Capture the cell that displays the provided text and extract its (X, Y) central coordinate. 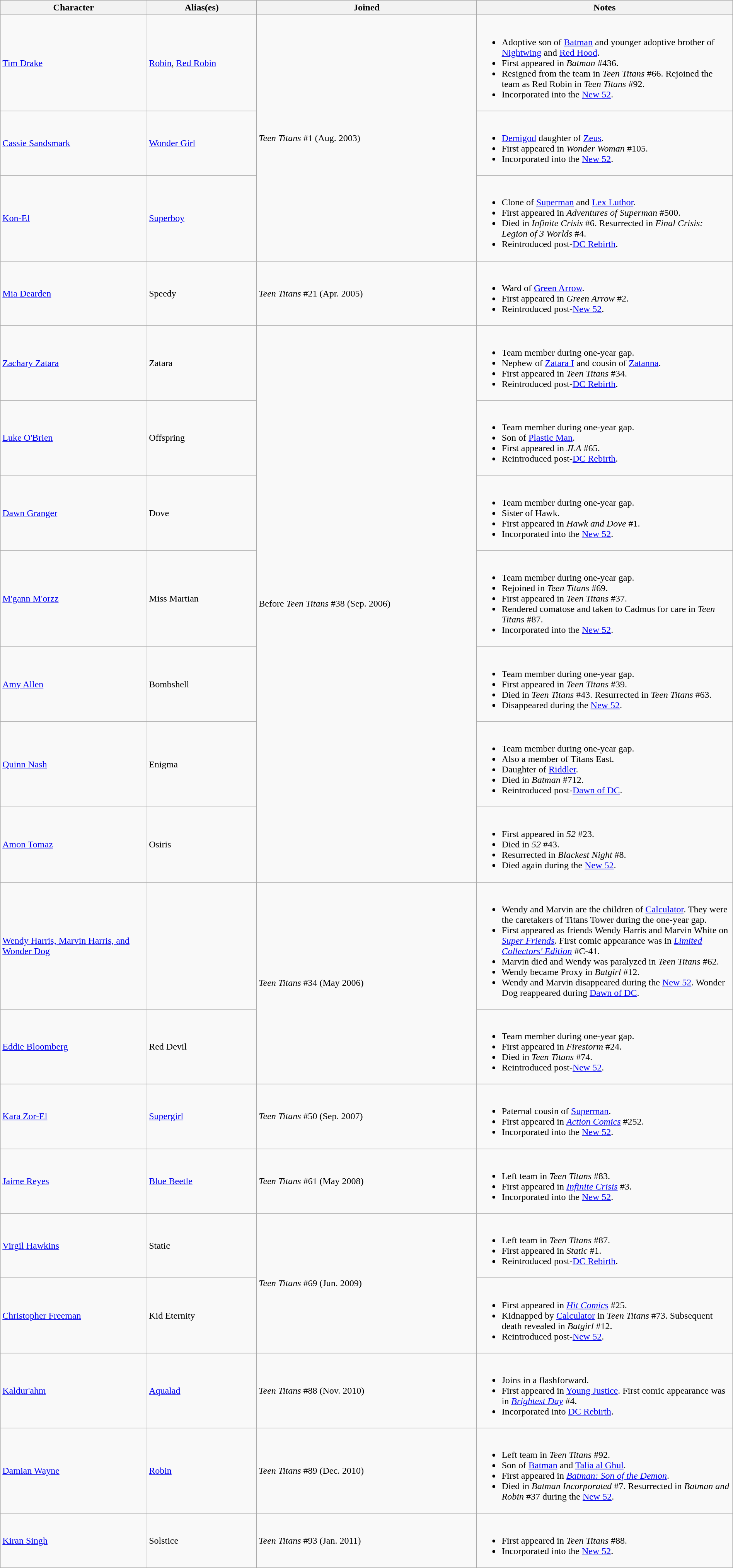
Joined (366, 8)
Virgil Hawkins (73, 1246)
Eddie Bloomberg (73, 1047)
Joins in a flashforward.First appeared in Young Justice. First comic appearance was in Brightest Day #4.Incorporated into DC Rebirth. (605, 1391)
Robin (202, 1471)
Speedy (202, 293)
Teen Titans #61 (May 2008) (366, 1181)
Left team in Teen Titans #83.First appeared in Infinite Crisis #3.Incorporated into the New 52. (605, 1181)
Osiris (202, 844)
Miss Martian (202, 598)
Damian Wayne (73, 1471)
Team member during one-year gap.First appeared in Firestorm #24.Died in Teen Titans #74.Reintroduced post-New 52. (605, 1047)
Teen Titans #88 (Nov. 2010) (366, 1391)
Amon Tomaz (73, 844)
Alias(es) (202, 8)
Kiran Singh (73, 1541)
Paternal cousin of Superman.First appeared in Action Comics #252.Incorporated into the New 52. (605, 1116)
Teen Titans #34 (May 2006) (366, 983)
Static (202, 1246)
Teen Titans #50 (Sep. 2007) (366, 1116)
Ward of Green Arrow.First appeared in Green Arrow #2.Reintroduced post-New 52. (605, 293)
Offspring (202, 438)
Before Teen Titans #38 (Sep. 2006) (366, 604)
Teen Titans #89 (Dec. 2010) (366, 1471)
Character (73, 8)
Kara Zor-El (73, 1116)
Solstice (202, 1541)
Blue Beetle (202, 1181)
Team member during one-year gap.Son of Plastic Man.First appeared in JLA #65.Reintroduced post-DC Rebirth. (605, 438)
Teen Titans #69 (Jun. 2009) (366, 1283)
Wendy Harris, Marvin Harris, and Wonder Dog (73, 946)
Christopher Freeman (73, 1316)
Luke O'Brien (73, 438)
Kid Eternity (202, 1316)
Tim Drake (73, 63)
Cassie Sandsmark (73, 143)
Red Devil (202, 1047)
Dawn Granger (73, 513)
Zatara (202, 363)
Supergirl (202, 1116)
Team member during one-year gap.Sister of Hawk.First appeared in Hawk and Dove #1.Incorporated into the New 52. (605, 513)
Robin, Red Robin (202, 63)
Kaldur'ahm (73, 1391)
Left team in Teen Titans #87.First appeared in Static #1.Reintroduced post-DC Rebirth. (605, 1246)
Enigma (202, 764)
Notes (605, 8)
Zachary Zatara (73, 363)
Teen Titans #21 (Apr. 2005) (366, 293)
Jaime Reyes (73, 1181)
Teen Titans #1 (Aug. 2003) (366, 138)
Mia Dearden (73, 293)
Aqualad (202, 1391)
First appeared in Teen Titans #88.Incorporated into the New 52. (605, 1541)
Wonder Girl (202, 143)
Dove (202, 513)
Bombshell (202, 684)
Quinn Nash (73, 764)
Amy Allen (73, 684)
First appeared in 52 #23.Died in 52 #43.Resurrected in Blackest Night #8.Died again during the New 52. (605, 844)
Superboy (202, 218)
Kon-El (73, 218)
Team member during one-year gap.Nephew of Zatara I and cousin of Zatanna.First appeared in Teen Titans #34.Reintroduced post-DC Rebirth. (605, 363)
Team member during one-year gap.Also a member of Titans East.Daughter of Riddler.Died in Batman #712.Reintroduced post-Dawn of DC. (605, 764)
Teen Titans #93 (Jan. 2011) (366, 1541)
First appeared in Hit Comics #25.Kidnapped by Calculator in Teen Titans #73. Subsequent death revealed in Batgirl #12.Reintroduced post-New 52. (605, 1316)
M'gann M'orzz (73, 598)
Demigod daughter of Zeus.First appeared in Wonder Woman #105.Incorporated into the New 52. (605, 143)
